From the cell containing the given text, extract its center point as [x, y] coordinate. 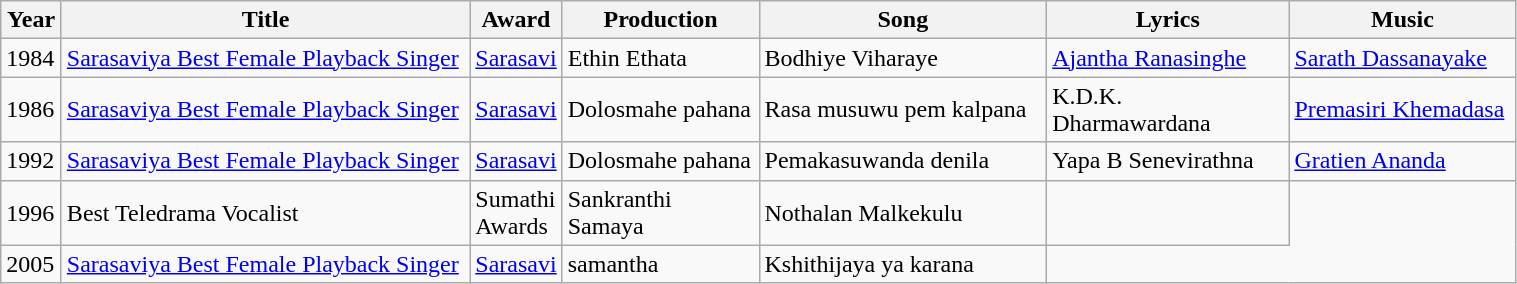
Nothalan Malkekulu [903, 212]
Gratien Ananda [1402, 161]
2005 [32, 264]
Sankranthi Samaya [660, 212]
samantha [660, 264]
Pemakasuwanda denila [903, 161]
Year [32, 20]
Award [516, 20]
Song [903, 20]
K.D.K. Dharmawardana [1168, 110]
Premasiri Khemadasa [1402, 110]
Lyrics [1168, 20]
1986 [32, 110]
1984 [32, 58]
Sumathi Awards [516, 212]
Production [660, 20]
1996 [32, 212]
Ajantha Ranasinghe [1168, 58]
Bodhiye Viharaye [903, 58]
Rasa musuwu pem kalpana [903, 110]
Sarath Dassanayake [1402, 58]
1992 [32, 161]
Yapa B Senevirathna [1168, 161]
Best Teledrama Vocalist [265, 212]
Title [265, 20]
Music [1402, 20]
Ethin Ethata [660, 58]
Kshithijaya ya karana [903, 264]
